Pinpoint the cell where the given text exists, returning its (x, y) midpoint coordinate. 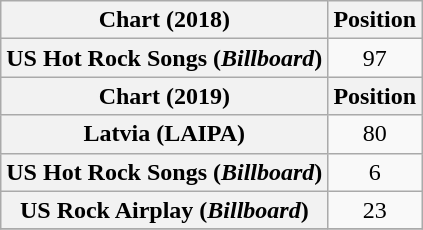
97 (375, 58)
Latvia (LAIPA) (164, 134)
US Rock Airplay (Billboard) (164, 210)
Chart (2018) (164, 20)
23 (375, 210)
6 (375, 172)
80 (375, 134)
Chart (2019) (164, 96)
